Determine the [x, y] coordinate at the center of the cell enclosing the given text.  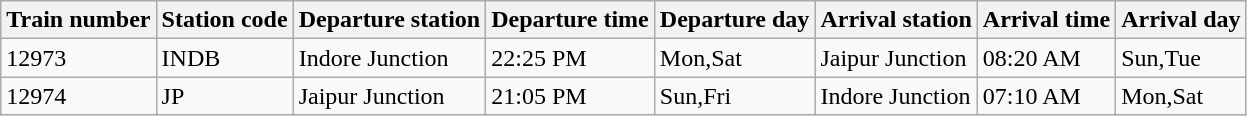
Departure time [570, 20]
12974 [78, 96]
INDB [224, 58]
JP [224, 96]
Arrival station [896, 20]
Departure station [390, 20]
07:10 AM [1046, 96]
Train number [78, 20]
12973 [78, 58]
08:20 AM [1046, 58]
22:25 PM [570, 58]
Arrival day [1181, 20]
Sun,Fri [734, 96]
21:05 PM [570, 96]
Arrival time [1046, 20]
Sun,Tue [1181, 58]
Departure day [734, 20]
Station code [224, 20]
